From the cell containing the given text, extract its center point as [x, y] coordinate. 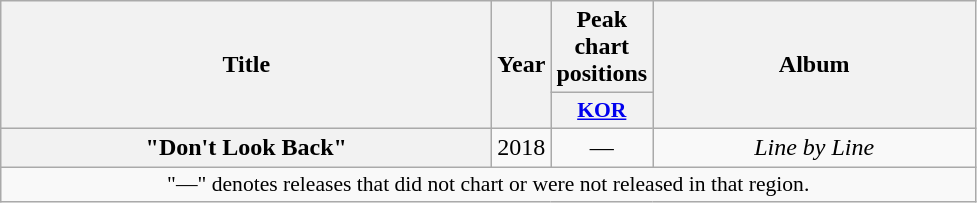
Line by Line [814, 147]
Year [522, 65]
"Don't Look Back" [246, 147]
2018 [522, 147]
Album [814, 65]
KOR [602, 111]
— [602, 147]
"—" denotes releases that did not chart or were not released in that region. [488, 184]
Title [246, 65]
Peak chart positions [602, 47]
